Find where the given text appears and provide that cell's center as (x, y) coordinate. 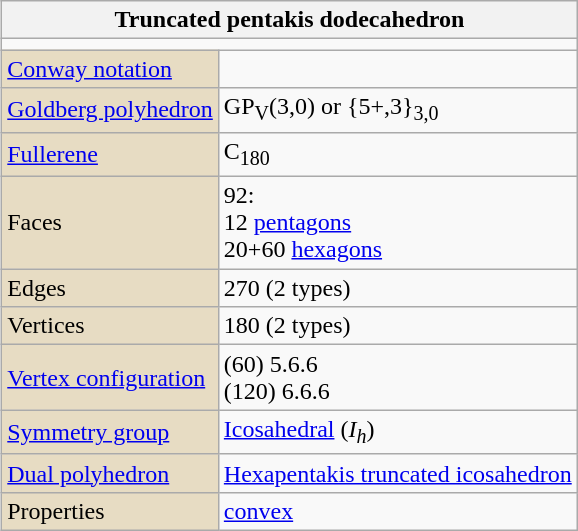
Properties (110, 511)
180 (2 types) (398, 326)
Symmetry group (110, 432)
Goldberg polyhedron (110, 110)
Edges (110, 288)
GPV(3,0) or {5+,3}3,0 (398, 110)
Hexapentakis truncated icosahedron (398, 473)
92:12 pentagons20+60 hexagons (398, 223)
Faces (110, 223)
Truncated pentakis dodecahedron (290, 20)
Conway notation (110, 69)
Vertices (110, 326)
C180 (398, 154)
Icosahedral (Ih) (398, 432)
Dual polyhedron (110, 473)
(60) 5.6.6(120) 6.6.6 (398, 378)
Fullerene (110, 154)
270 (2 types) (398, 288)
convex (398, 511)
Vertex configuration (110, 378)
